Return (x, y) of the center of cell containing provided text 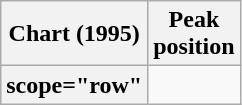
scope="row" (74, 85)
Chart (1995) (74, 34)
Peakposition (194, 34)
